Capture the cell that displays the provided text and extract its [x, y] central coordinate. 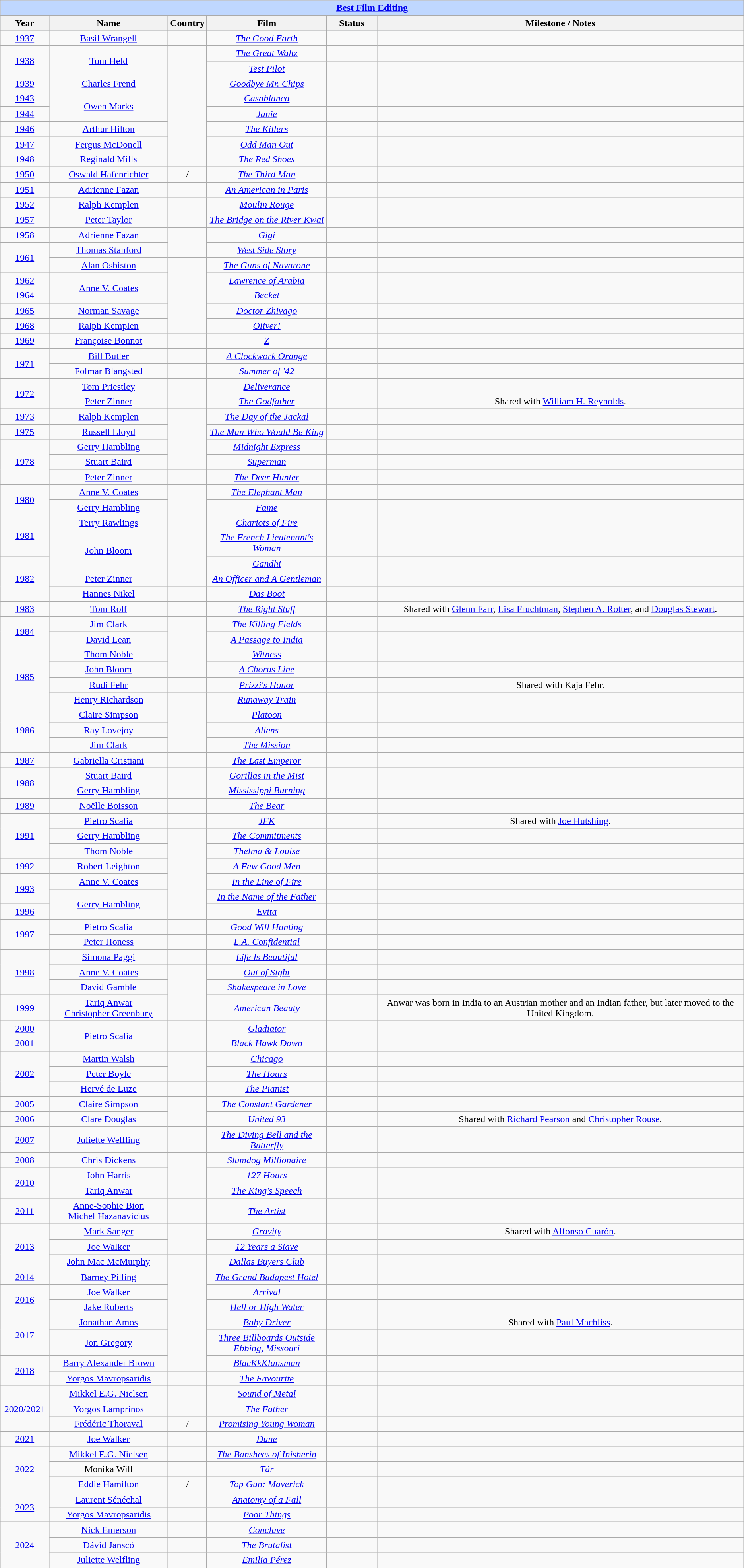
Z [266, 341]
1938 [25, 61]
Janie [266, 114]
2010 [25, 1183]
Frédéric Thoraval [109, 1424]
2002 [25, 1074]
The Day of the Jackal [266, 416]
Monika Will [109, 1469]
1999 [25, 1008]
2023 [25, 1507]
United 93 [266, 1119]
Emilia Pérez [266, 1560]
Hervé de Luze [109, 1089]
2000 [25, 1028]
1983 [25, 609]
Shared with Alfonso Cuarón. [560, 1232]
Gravity [266, 1232]
The Third Man [266, 174]
Tár [266, 1469]
Russell Lloyd [109, 431]
Becket [266, 295]
Superman [266, 462]
1988 [25, 783]
1973 [25, 416]
2021 [25, 1439]
A Passage to India [266, 639]
Oswald Hafenrichter [109, 174]
Shared with Richard Pearson and Christopher Rouse. [560, 1119]
Dallas Buyers Club [266, 1262]
Alan Osbiston [109, 265]
The Guns of Navarone [266, 265]
In the Line of Fire [266, 881]
1975 [25, 431]
1969 [25, 341]
West Side Story [266, 250]
2022 [25, 1469]
2020/2021 [25, 1409]
Terry Rawlings [109, 523]
Country [188, 23]
2011 [25, 1211]
Gorillas in the Mist [266, 775]
12 Years a Slave [266, 1247]
1947 [25, 144]
Anne-Sophie BionMichel Hazanavicius [109, 1211]
The Hours [266, 1074]
Rudi Fehr [109, 684]
Sound of Metal [266, 1393]
Runaway Train [266, 700]
Out of Sight [266, 972]
1971 [25, 363]
Fergus McDonell [109, 144]
Dune [266, 1439]
Robert Leighton [109, 866]
2007 [25, 1140]
2024 [25, 1545]
Jonathan Amos [109, 1322]
The Grand Budapest Hotel [266, 1277]
1957 [25, 220]
Shared with Kaja Fehr. [560, 684]
1961 [25, 258]
1985 [25, 677]
Noëlle Boisson [109, 806]
Shared with Paul Machliss. [560, 1322]
Chris Dickens [109, 1160]
Film [266, 23]
Promising Young Woman [266, 1424]
Three Billboards Outside Ebbing, Missouri [266, 1343]
Evita [266, 911]
Barney Pilling [109, 1277]
Peter Honess [109, 942]
The Pianist [266, 1089]
Tariq AnwarChristopher Greenbury [109, 1008]
1996 [25, 911]
Thelma & Louise [266, 851]
The Brutalist [266, 1545]
Black Hawk Down [266, 1043]
The Last Emperor [266, 760]
David Gamble [109, 987]
L.A. Confidential [266, 942]
The Elephant Man [266, 492]
127 Hours [266, 1175]
Aliens [266, 730]
Tom Priestley [109, 386]
2017 [25, 1335]
Barry Alexander Brown [109, 1363]
BlacKkKlansman [266, 1363]
The Diving Bell and the Butterfly [266, 1140]
The Commitments [266, 836]
Jon Gregory [109, 1343]
Basil Wrangell [109, 38]
1972 [25, 394]
Yorgos Lamprinos [109, 1409]
Gigi [266, 235]
A Chorus Line [266, 669]
Tom Held [109, 61]
1981 [25, 535]
1987 [25, 760]
Jake Roberts [109, 1307]
The Good Earth [266, 38]
Das Boot [266, 594]
The Bridge on the River Kwai [266, 220]
2016 [25, 1300]
Anatomy of a Fall [266, 1500]
Hell or High Water [266, 1307]
Baby Driver [266, 1322]
John Harris [109, 1175]
1965 [25, 311]
Martin Walsh [109, 1059]
A Clockwork Orange [266, 356]
The Red Shoes [266, 159]
Gabriella Cristiani [109, 760]
Tom Rolf [109, 609]
Tariq Anwar [109, 1190]
Gandhi [266, 563]
The Right Stuff [266, 609]
David Lean [109, 639]
Midnight Express [266, 447]
2001 [25, 1043]
Anwar was born in India to an Austrian mother and an Indian father, but later moved to the United Kingdom. [560, 1008]
Peter Boyle [109, 1074]
Slumdog Millionaire [266, 1160]
JFK [266, 821]
The Great Waltz [266, 53]
2013 [25, 1247]
The Bear [266, 806]
1991 [25, 836]
Status [352, 23]
Summer of '42 [266, 371]
Year [25, 23]
John Mac McMurphy [109, 1262]
Oliver! [266, 326]
The Artist [266, 1211]
Folmar Blangsted [109, 371]
Peter Taylor [109, 220]
1948 [25, 159]
Henry Richardson [109, 700]
1982 [25, 579]
Eddie Hamilton [109, 1484]
Odd Man Out [266, 144]
The Godfather [266, 401]
1944 [25, 114]
2005 [25, 1104]
1958 [25, 235]
The Killers [266, 129]
Doctor Zhivago [266, 311]
Simona Paggi [109, 957]
Prizzi's Honor [266, 684]
Goodbye Mr. Chips [266, 84]
Nick Emerson [109, 1530]
Bill Butler [109, 356]
Top Gun: Maverick [266, 1484]
Test Pilot [266, 68]
2014 [25, 1277]
Owen Marks [109, 106]
1951 [25, 190]
Poor Things [266, 1515]
An Officer and A Gentleman [266, 579]
1968 [25, 326]
1986 [25, 730]
Laurent Sénéchal [109, 1500]
Milestone / Notes [560, 23]
American Beauty [266, 1008]
Platoon [266, 715]
1978 [25, 462]
1984 [25, 631]
Fame [266, 507]
Good Will Hunting [266, 927]
Françoise Bonnot [109, 341]
Mississippi Burning [266, 791]
Witness [266, 654]
Conclave [266, 1530]
Ray Lovejoy [109, 730]
Hannes Nikel [109, 594]
The Favourite [266, 1378]
The Father [266, 1409]
The Banshees of Inisherin [266, 1454]
The Killing Fields [266, 624]
1962 [25, 280]
1993 [25, 889]
Gladiator [266, 1028]
2018 [25, 1371]
Lawrence of Arabia [266, 280]
1950 [25, 174]
1992 [25, 866]
1952 [25, 205]
The Deer Hunter [266, 477]
Deliverance [266, 386]
The Constant Gardener [266, 1104]
The King's Speech [266, 1190]
Best Film Editing [372, 8]
Arrival [266, 1292]
1946 [25, 129]
1937 [25, 38]
A Few Good Men [266, 866]
1939 [25, 84]
Shared with Joe Hutshing. [560, 821]
The Mission [266, 745]
Thomas Stanford [109, 250]
In the Name of the Father [266, 896]
1998 [25, 972]
Charles Frend [109, 84]
Name [109, 23]
Life Is Beautiful [266, 957]
Casablanca [266, 99]
Shared with Glenn Farr, Lisa Fruchtman, Stephen A. Rotter, and Douglas Stewart. [560, 609]
An American in Paris [266, 190]
The French Lieutenant's Woman [266, 543]
1980 [25, 500]
Chariots of Fire [266, 523]
Clare Douglas [109, 1119]
Mark Sanger [109, 1232]
Moulin Rouge [266, 205]
1964 [25, 295]
Reginald Mills [109, 159]
Norman Savage [109, 311]
The Man Who Would Be King [266, 431]
Chicago [266, 1059]
Shared with William H. Reynolds. [560, 401]
Shakespeare in Love [266, 987]
1943 [25, 99]
Dávid Janscó [109, 1545]
Arthur Hilton [109, 129]
2006 [25, 1119]
1997 [25, 935]
1989 [25, 806]
2008 [25, 1160]
